Find where the given text appears and provide that cell's center as (X, Y) coordinate. 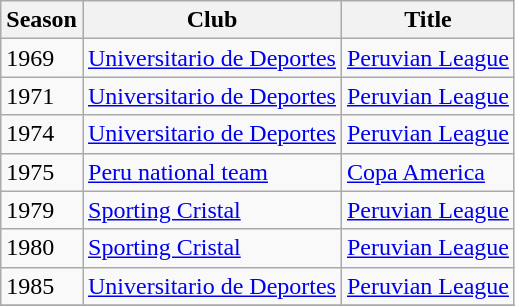
Peru national team (212, 172)
Club (212, 20)
1969 (42, 58)
1979 (42, 210)
Title (428, 20)
Copa America (428, 172)
1974 (42, 134)
Season (42, 20)
1975 (42, 172)
1971 (42, 96)
1980 (42, 248)
1985 (42, 286)
